Locate the cell with the specified text and output its [x, y] center coordinate. 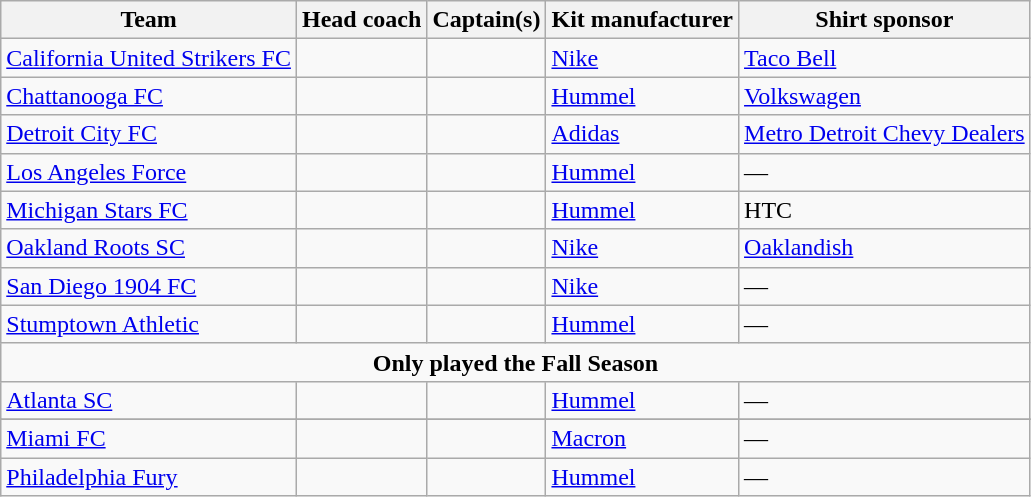
Captain(s) [486, 20]
Shirt sponsor [885, 20]
Oaklandish [885, 248]
Miami FC [149, 438]
Adidas [642, 134]
San Diego 1904 FC [149, 286]
Stumptown Athletic [149, 324]
Los Angeles Force [149, 172]
Philadelphia Fury [149, 477]
Oakland Roots SC [149, 248]
Head coach [361, 20]
Chattanooga FC [149, 96]
Only played the Fall Season [516, 362]
Taco Bell [885, 58]
Team [149, 20]
Atlanta SC [149, 400]
Macron [642, 438]
California United Strikers FC [149, 58]
HTC [885, 210]
Detroit City FC [149, 134]
Metro Detroit Chevy Dealers [885, 134]
Michigan Stars FC [149, 210]
Kit manufacturer [642, 20]
Volkswagen [885, 96]
